Locate the cell with the specified text and output its [x, y] center coordinate. 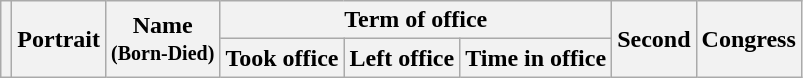
Portrait [59, 39]
Time in office [536, 58]
Second [654, 39]
Term of office [416, 20]
Took office [282, 58]
Congress [748, 39]
Left office [402, 58]
Name (Born-Died) [162, 39]
